Output the (X, Y) coordinate of the center of the cell containing the given text.  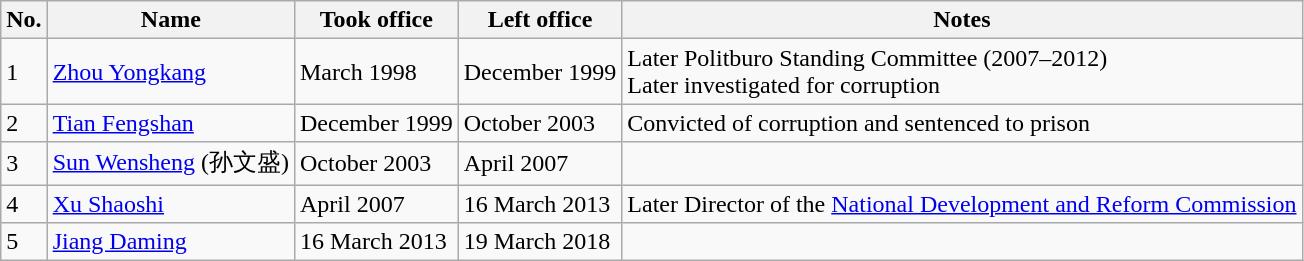
5 (24, 242)
4 (24, 203)
Later Director of the National Development and Reform Commission (962, 203)
Jiang Daming (170, 242)
3 (24, 164)
2 (24, 123)
Xu Shaoshi (170, 203)
Took office (376, 20)
Sun Wensheng (孙文盛) (170, 164)
March 1998 (376, 72)
Tian Fengshan (170, 123)
Convicted of corruption and sentenced to prison (962, 123)
1 (24, 72)
Name (170, 20)
Later Politburo Standing Committee (2007–2012)Later investigated for corruption (962, 72)
19 March 2018 (540, 242)
Notes (962, 20)
Left office (540, 20)
Zhou Yongkang (170, 72)
No. (24, 20)
